From the cell containing the given text, extract its center point as (X, Y) coordinate. 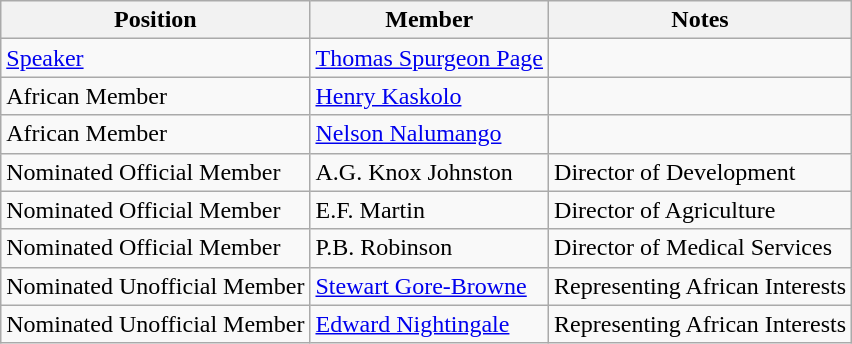
Member (430, 20)
Nelson Nalumango (430, 134)
Director of Medical Services (700, 248)
Edward Nightingale (430, 324)
Speaker (156, 58)
Thomas Spurgeon Page (430, 58)
Notes (700, 20)
Stewart Gore-Browne (430, 286)
Director of Development (700, 172)
P.B. Robinson (430, 248)
A.G. Knox Johnston (430, 172)
Henry Kaskolo (430, 96)
Director of Agriculture (700, 210)
Position (156, 20)
E.F. Martin (430, 210)
